Determine the [X, Y] coordinate at the center of the cell enclosing the given text.  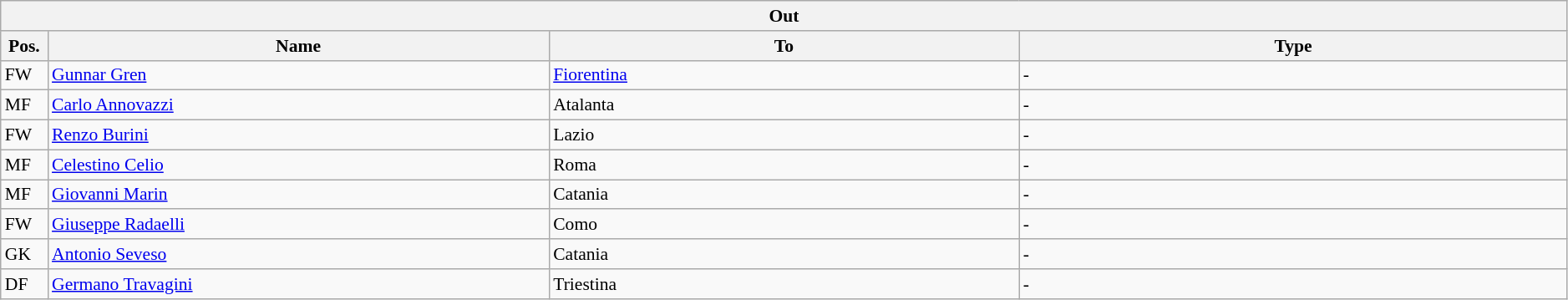
Name [298, 46]
DF [24, 284]
Giuseppe Radaelli [298, 225]
Renzo Burini [298, 135]
To [784, 46]
Carlo Annovazzi [298, 105]
Antonio Seveso [298, 254]
Triestina [784, 284]
GK [24, 254]
Giovanni Marin [298, 195]
Germano Travagini [298, 284]
Out [784, 16]
Type [1293, 46]
Pos. [24, 46]
Como [784, 225]
Atalanta [784, 105]
Lazio [784, 135]
Gunnar Gren [298, 75]
Celestino Celio [298, 165]
Fiorentina [784, 75]
Roma [784, 165]
